Find where the given text appears and provide that cell's center as (X, Y) coordinate. 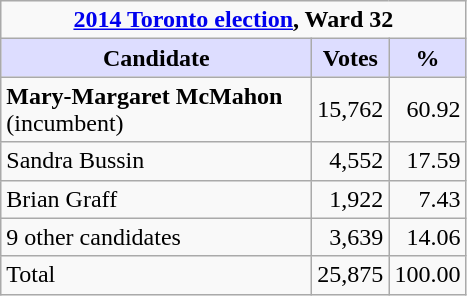
9 other candidates (156, 237)
Total (156, 275)
25,875 (350, 275)
14.06 (428, 237)
15,762 (350, 110)
Brian Graff (156, 199)
Candidate (156, 58)
4,552 (350, 161)
100.00 (428, 275)
2014 Toronto election, Ward 32 (234, 20)
3,639 (350, 237)
Sandra Bussin (156, 161)
1,922 (350, 199)
Mary-Margaret McMahon (incumbent) (156, 110)
7.43 (428, 199)
60.92 (428, 110)
% (428, 58)
17.59 (428, 161)
Votes (350, 58)
